Find where the given text appears and provide that cell's center as [x, y] coordinate. 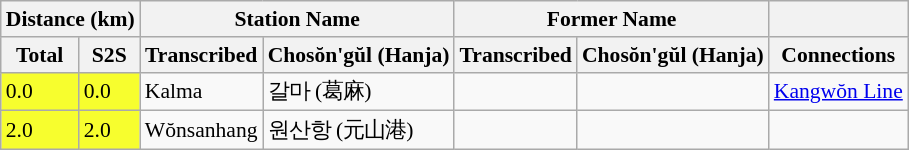
Former Name [611, 19]
Distance (km) [70, 19]
Station Name [298, 19]
Total [40, 55]
Kalma [202, 92]
S2S [110, 55]
Kangwŏn Line [838, 92]
Wŏnsanhang [202, 130]
Connections [838, 55]
원산항 (元山港) [359, 130]
갈마 (葛麻) [359, 92]
